Output the (x, y) coordinate of the center of the cell containing the given text.  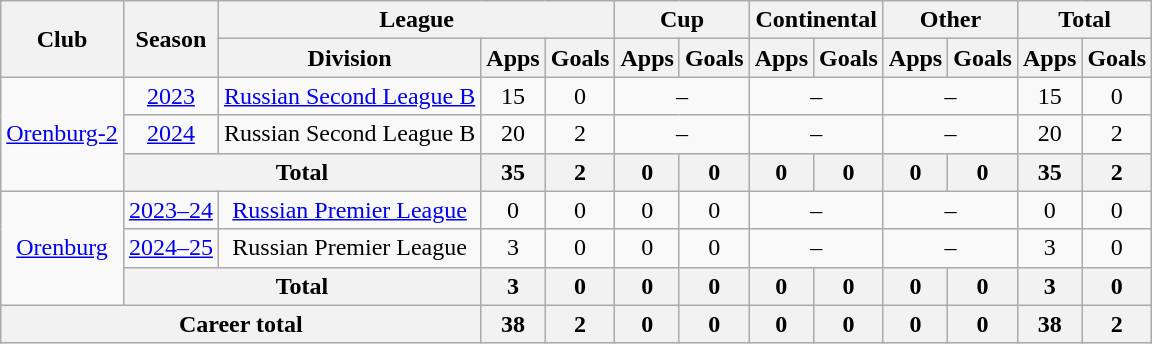
Club (62, 39)
Orenburg-2 (62, 134)
Other (950, 20)
2023–24 (170, 210)
Continental (816, 20)
Career total (241, 324)
2024 (170, 134)
2024–25 (170, 248)
Division (349, 58)
Orenburg (62, 248)
2023 (170, 96)
Season (170, 39)
League (416, 20)
Cup (682, 20)
